Provide the (X, Y) coordinate of the cell's center where the given text is located.  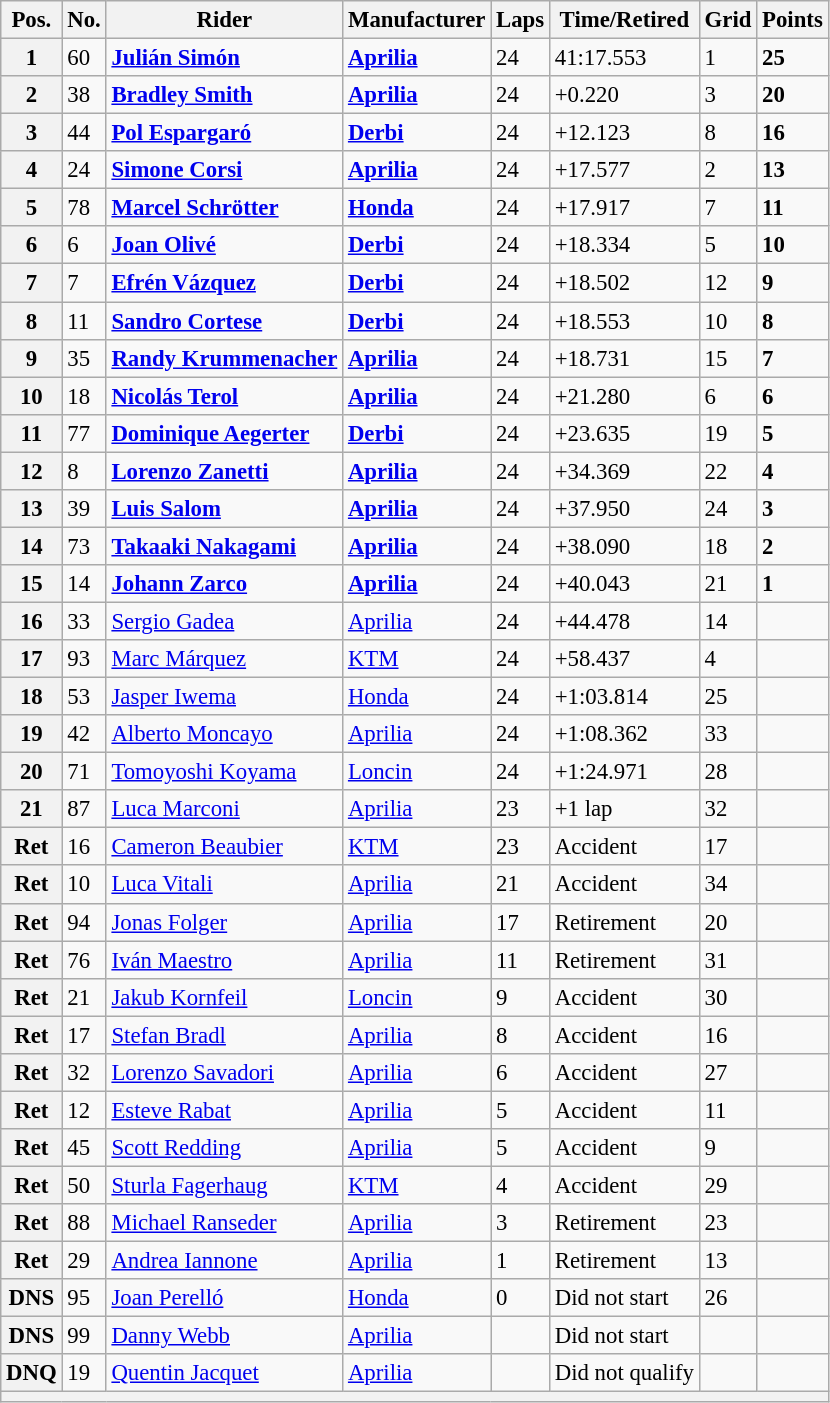
44 (84, 133)
Lorenzo Savadori (224, 1073)
Pol Espargaró (224, 133)
+1:24.971 (624, 772)
+1 lap (624, 809)
Luca Marconi (224, 809)
22 (728, 471)
Dominique Aegerter (224, 433)
Quentin Jacquet (224, 1373)
26 (728, 1298)
+21.280 (624, 396)
53 (84, 697)
+37.950 (624, 509)
Luis Salom (224, 509)
Luca Vitali (224, 885)
Esteve Rabat (224, 1110)
Sergio Gadea (224, 621)
+58.437 (624, 659)
0 (520, 1298)
Tomoyoshi Koyama (224, 772)
Takaaki Nakagami (224, 546)
93 (84, 659)
No. (84, 20)
Julián Simón (224, 58)
78 (84, 208)
+12.123 (624, 133)
Jonas Folger (224, 922)
88 (84, 1223)
+17.577 (624, 170)
Pos. (32, 20)
77 (84, 433)
35 (84, 358)
+44.478 (624, 621)
+34.369 (624, 471)
Lorenzo Zanetti (224, 471)
+40.043 (624, 584)
Bradley Smith (224, 95)
Efrén Vázquez (224, 283)
38 (84, 95)
Jasper Iwema (224, 697)
30 (728, 997)
27 (728, 1073)
Rider (224, 20)
Stefan Bradl (224, 1035)
+23.635 (624, 433)
39 (84, 509)
45 (84, 1148)
34 (728, 885)
Laps (520, 20)
Sandro Cortese (224, 321)
42 (84, 734)
Danny Webb (224, 1336)
99 (84, 1336)
Nicolás Terol (224, 396)
+18.731 (624, 358)
Marcel Schrötter (224, 208)
+1:08.362 (624, 734)
Cameron Beaubier (224, 847)
Joan Perelló (224, 1298)
+18.334 (624, 245)
Marc Márquez (224, 659)
Points (792, 20)
Alberto Moncayo (224, 734)
95 (84, 1298)
76 (84, 960)
Manufacturer (417, 20)
DNQ (32, 1373)
87 (84, 809)
+17.917 (624, 208)
Did not qualify (624, 1373)
28 (728, 772)
31 (728, 960)
71 (84, 772)
Johann Zarco (224, 584)
Time/Retired (624, 20)
+1:03.814 (624, 697)
Randy Krummenacher (224, 358)
+0.220 (624, 95)
41:17.553 (624, 58)
50 (84, 1185)
Joan Olivé (224, 245)
Grid (728, 20)
Michael Ranseder (224, 1223)
94 (84, 922)
Jakub Kornfeil (224, 997)
+18.553 (624, 321)
Sturla Fagerhaug (224, 1185)
Scott Redding (224, 1148)
73 (84, 546)
Iván Maestro (224, 960)
Andrea Iannone (224, 1261)
Simone Corsi (224, 170)
60 (84, 58)
+38.090 (624, 546)
+18.502 (624, 283)
